Extract the (X, Y) coordinate from the center of the cell holding the provided text.  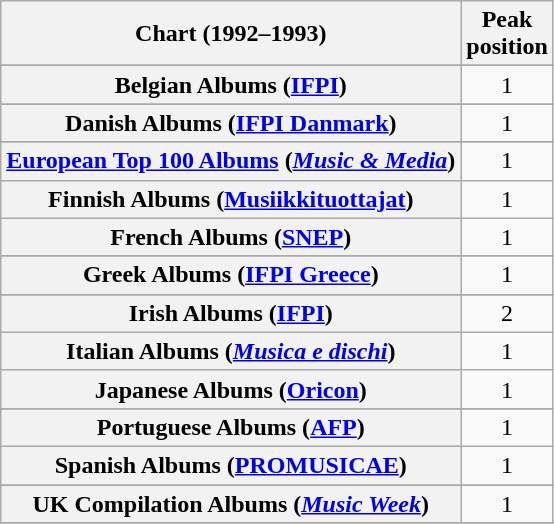
Japanese Albums (Oricon) (231, 389)
Chart (1992–1993) (231, 34)
Portuguese Albums (AFP) (231, 427)
Greek Albums (IFPI Greece) (231, 275)
European Top 100 Albums (Music & Media) (231, 161)
Danish Albums (IFPI Danmark) (231, 123)
Spanish Albums (PROMUSICAE) (231, 465)
Belgian Albums (IFPI) (231, 85)
Italian Albums (Musica e dischi) (231, 351)
Peakposition (507, 34)
Irish Albums (IFPI) (231, 313)
2 (507, 313)
UK Compilation Albums (Music Week) (231, 503)
Finnish Albums (Musiikkituottajat) (231, 199)
French Albums (SNEP) (231, 237)
